Return [x, y] of the center of cell containing provided text 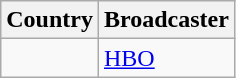
Country [50, 20]
Broadcaster [166, 20]
HBO [166, 58]
